Find where the given text appears and provide that cell's center as [x, y] coordinate. 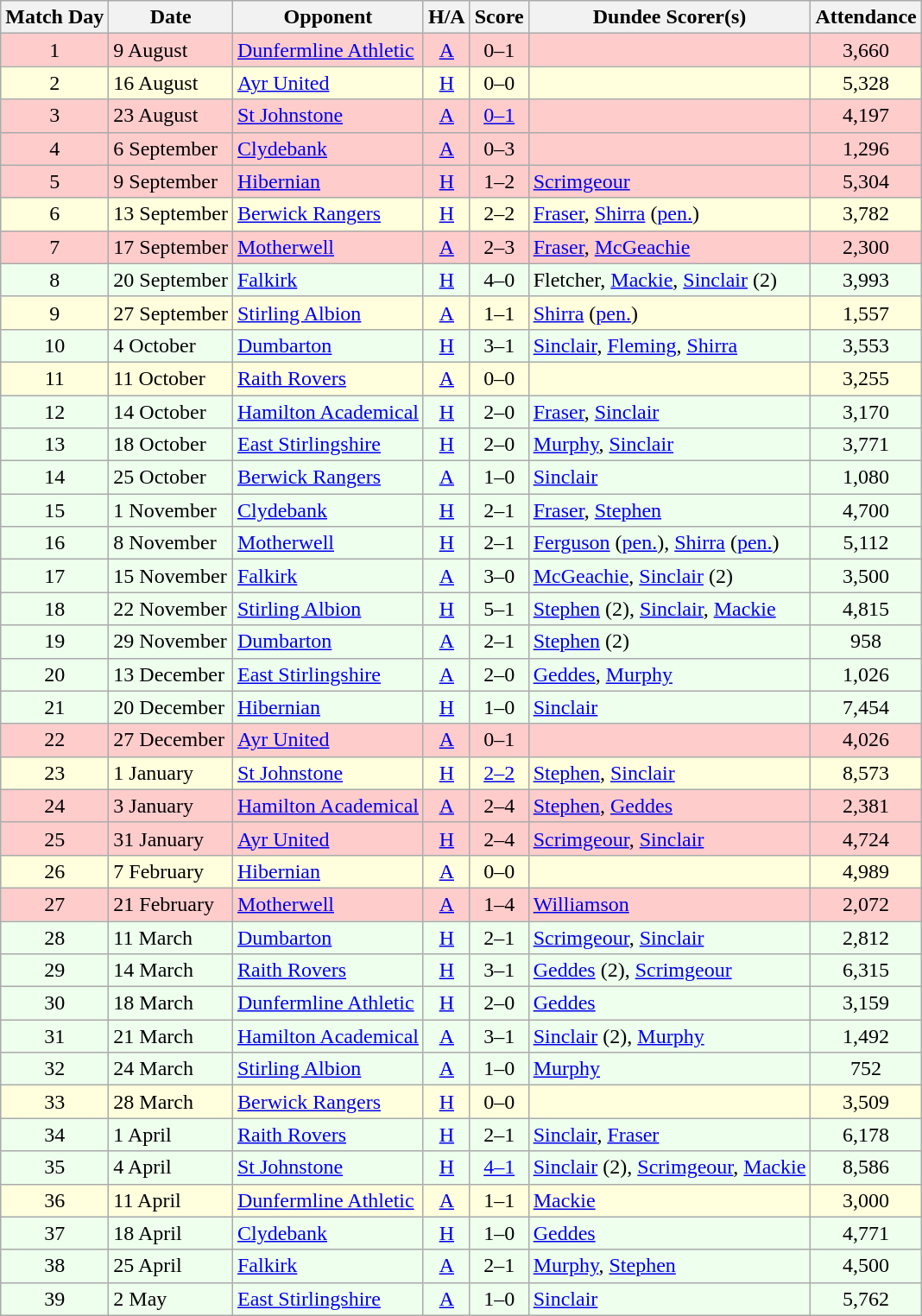
Fraser, Sinclair [670, 412]
4,724 [866, 838]
3,000 [866, 1200]
3,660 [866, 50]
4–0 [499, 280]
Geddes (2), Scrimgeour [670, 971]
4,197 [866, 116]
Fraser, Stephen [670, 510]
Match Day [55, 17]
Williamson [670, 904]
958 [866, 642]
2,812 [866, 937]
4,500 [866, 1266]
9 August [171, 50]
Mackie [670, 1200]
5,328 [866, 83]
27 December [171, 740]
3,782 [866, 214]
Scrimgeour [670, 181]
0–3 [499, 149]
23 [55, 773]
Geddes, Murphy [670, 674]
30 [55, 1003]
7 [55, 247]
8,573 [866, 773]
4 October [171, 345]
1 January [171, 773]
9 [55, 313]
12 [55, 412]
25 October [171, 478]
11 April [171, 1200]
39 [55, 1299]
6 [55, 214]
17 [55, 576]
Stephen, Sinclair [670, 773]
14 [55, 478]
2,300 [866, 247]
34 [55, 1135]
35 [55, 1167]
38 [55, 1266]
H/A [446, 17]
24 [55, 806]
22 November [171, 609]
21 [55, 707]
37 [55, 1233]
1,080 [866, 478]
7,454 [866, 707]
6 September [171, 149]
16 [55, 543]
1–2 [499, 181]
4–1 [499, 1167]
3,255 [866, 378]
31 [55, 1036]
28 March [171, 1102]
2,072 [866, 904]
5,112 [866, 543]
25 [55, 838]
8 November [171, 543]
Fletcher, Mackie, Sinclair (2) [670, 280]
18 [55, 609]
32 [55, 1069]
20 [55, 674]
1,557 [866, 313]
Stephen (2) [670, 642]
21 February [171, 904]
5–1 [499, 609]
18 April [171, 1233]
Fraser, Shirra (pen.) [670, 214]
Sinclair (2), Scrimgeour, Mackie [670, 1167]
Sinclair, Fleming, Shirra [670, 345]
26 [55, 871]
Stephen (2), Sinclair, Mackie [670, 609]
27 [55, 904]
1,492 [866, 1036]
3,159 [866, 1003]
19 [55, 642]
4 April [171, 1167]
Dundee Scorer(s) [670, 17]
15 [55, 510]
20 December [171, 707]
36 [55, 1200]
Sinclair, Fraser [670, 1135]
Attendance [866, 17]
11 March [171, 937]
3,993 [866, 280]
5,762 [866, 1299]
5,304 [866, 181]
Score [499, 17]
3,500 [866, 576]
3,771 [866, 445]
4 [55, 149]
24 March [171, 1069]
3,553 [866, 345]
3,170 [866, 412]
13 December [171, 674]
3–0 [499, 576]
4,989 [866, 871]
2–3 [499, 247]
2 May [171, 1299]
8 [55, 280]
11 [55, 378]
6,178 [866, 1135]
9 September [171, 181]
13 September [171, 214]
33 [55, 1102]
16 August [171, 83]
4,815 [866, 609]
Murphy, Sinclair [670, 445]
21 March [171, 1036]
McGeachie, Sinclair (2) [670, 576]
4,700 [866, 510]
25 April [171, 1266]
27 September [171, 313]
14 March [171, 971]
11 October [171, 378]
1 November [171, 510]
Date [171, 17]
Fraser, McGeachie [670, 247]
28 [55, 937]
5 [55, 181]
Murphy, Stephen [670, 1266]
29 [55, 971]
3 January [171, 806]
Ferguson (pen.), Shirra (pen.) [670, 543]
3 [55, 116]
18 October [171, 445]
8,586 [866, 1167]
20 September [171, 280]
2,381 [866, 806]
1,026 [866, 674]
752 [866, 1069]
7 February [171, 871]
22 [55, 740]
1 April [171, 1135]
14 October [171, 412]
Shirra (pen.) [670, 313]
1 [55, 50]
4,026 [866, 740]
31 January [171, 838]
3,509 [866, 1102]
17 September [171, 247]
Sinclair (2), Murphy [670, 1036]
13 [55, 445]
15 November [171, 576]
1,296 [866, 149]
Opponent [328, 17]
Murphy [670, 1069]
29 November [171, 642]
10 [55, 345]
Stephen, Geddes [670, 806]
18 March [171, 1003]
4,771 [866, 1233]
1–4 [499, 904]
2 [55, 83]
23 August [171, 116]
6,315 [866, 971]
